Determine the (X, Y) coordinate at the center of the cell enclosing the given text.  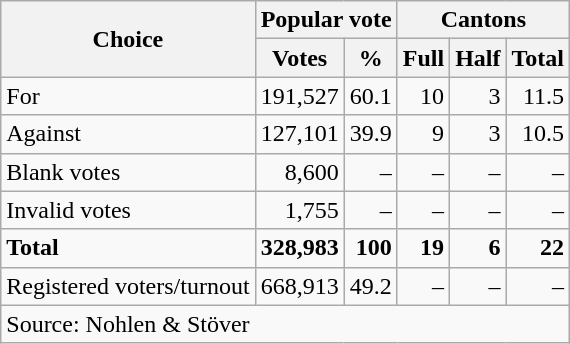
Votes (300, 58)
60.1 (370, 96)
100 (370, 248)
Cantons (483, 20)
Blank votes (128, 172)
49.2 (370, 286)
Popular vote (326, 20)
Invalid votes (128, 210)
6 (478, 248)
Choice (128, 39)
127,101 (300, 134)
9 (423, 134)
Registered voters/turnout (128, 286)
11.5 (538, 96)
Half (478, 58)
% (370, 58)
Against (128, 134)
For (128, 96)
22 (538, 248)
10 (423, 96)
39.9 (370, 134)
8,600 (300, 172)
10.5 (538, 134)
19 (423, 248)
Full (423, 58)
Source: Nohlen & Stöver (286, 324)
328,983 (300, 248)
668,913 (300, 286)
1,755 (300, 210)
191,527 (300, 96)
